Return the (x, y) coordinate for the center point of the cell that contains the specified text.  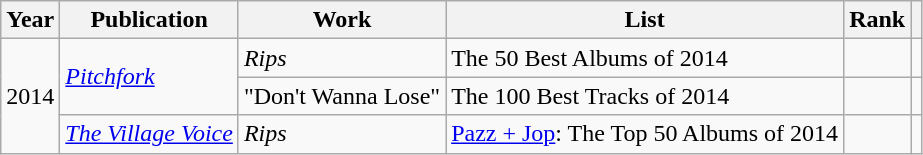
Pitchfork (150, 77)
List (645, 20)
The Village Voice (150, 134)
Work (342, 20)
The 50 Best Albums of 2014 (645, 58)
Pazz + Jop: The Top 50 Albums of 2014 (645, 134)
"Don't Wanna Lose" (342, 96)
2014 (30, 96)
Rank (878, 20)
The 100 Best Tracks of 2014 (645, 96)
Publication (150, 20)
Year (30, 20)
